Pinpoint the cell where the given text exists, returning its (x, y) midpoint coordinate. 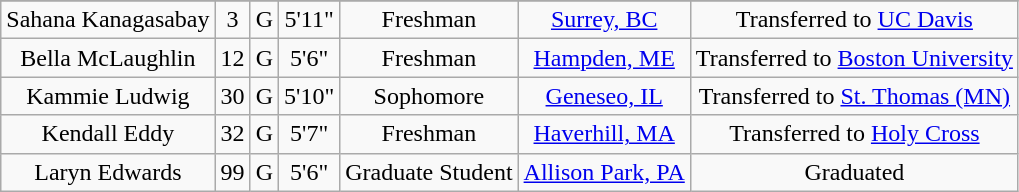
Transferred to UC Davis (854, 20)
Haverhill, MA (604, 134)
Surrey, BC (604, 20)
Geneseo, IL (604, 96)
Kammie Ludwig (108, 96)
Transferred to St. Thomas (MN) (854, 96)
Transferred to Holy Cross (854, 134)
5'10" (310, 96)
30 (232, 96)
Graduate Student (429, 172)
32 (232, 134)
99 (232, 172)
Hampden, ME (604, 58)
Laryn Edwards (108, 172)
Graduated (854, 172)
5'11" (310, 20)
Sophomore (429, 96)
12 (232, 58)
5'7" (310, 134)
3 (232, 20)
Sahana Kanagasabay (108, 20)
Transferred to Boston University (854, 58)
Bella McLaughlin (108, 58)
Allison Park, PA (604, 172)
Kendall Eddy (108, 134)
